Pinpoint the cell where the given text exists, returning its [x, y] midpoint coordinate. 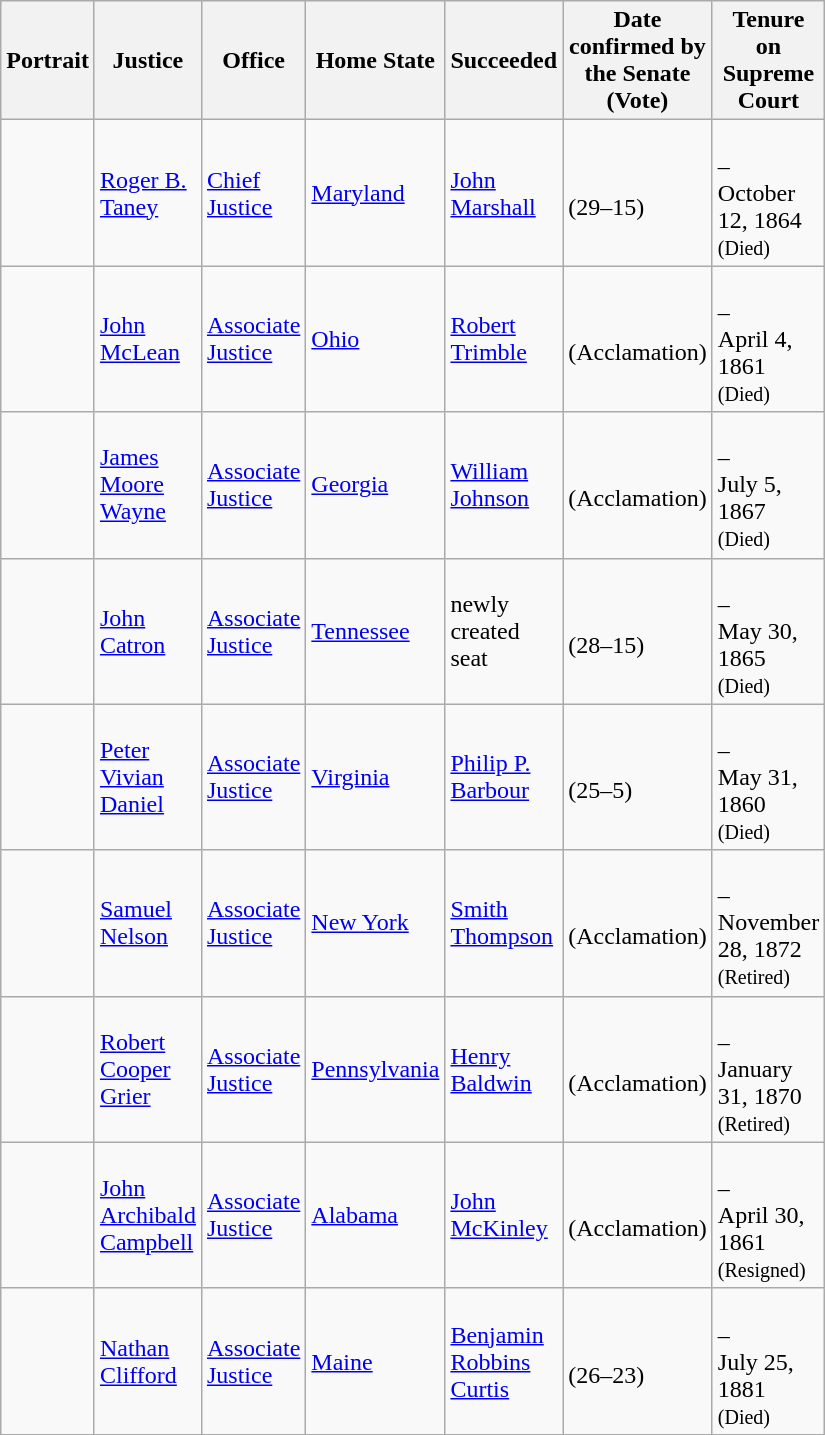
(25–5) [638, 777]
–April 4, 1861(Died) [768, 339]
Benjamin Robbins Curtis [504, 1361]
Georgia [376, 485]
–July 25, 1881(Died) [768, 1361]
(28–15) [638, 631]
Home State [376, 60]
Nathan Clifford [148, 1361]
Tenure on Supreme Court [768, 60]
William Johnson [504, 485]
James Moore Wayne [148, 485]
Samuel Nelson [148, 923]
Robert Trimble [504, 339]
Virginia [376, 777]
Office [253, 60]
John McKinley [504, 1215]
Chief Justice [253, 193]
John Archibald Campbell [148, 1215]
Alabama [376, 1215]
John McLean [148, 339]
Peter Vivian Daniel [148, 777]
Henry Baldwin [504, 1069]
(29–15) [638, 193]
Succeeded [504, 60]
Tennessee [376, 631]
–October 12, 1864(Died) [768, 193]
New York [376, 923]
(26–23) [638, 1361]
Maine [376, 1361]
–November 28, 1872(Retired) [768, 923]
–April 30, 1861(Resigned) [768, 1215]
–January 31, 1870(Retired) [768, 1069]
Date confirmed by the Senate(Vote) [638, 60]
Smith Thompson [504, 923]
–May 30, 1865(Died) [768, 631]
newly created seat [504, 631]
Philip P. Barbour [504, 777]
Robert Cooper Grier [148, 1069]
Roger B. Taney [148, 193]
John Marshall [504, 193]
Portrait [48, 60]
–July 5, 1867(Died) [768, 485]
John Catron [148, 631]
Ohio [376, 339]
–May 31, 1860(Died) [768, 777]
Pennsylvania [376, 1069]
Justice [148, 60]
Maryland [376, 193]
